Detect which cell encompasses the target text, then output its (x, y) center coordinate. 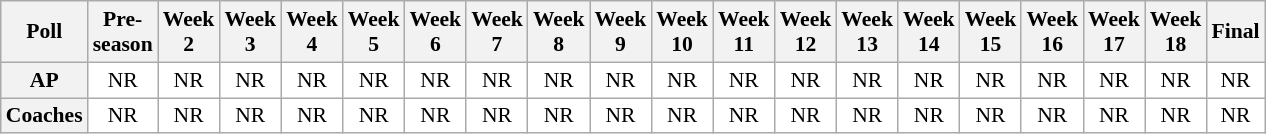
Week8 (559, 32)
Week16 (1052, 32)
Week12 (806, 32)
Poll (44, 32)
Week9 (621, 32)
Week14 (929, 32)
Week7 (497, 32)
Week11 (744, 32)
Week4 (312, 32)
Week13 (867, 32)
Week18 (1176, 32)
Coaches (44, 116)
Week10 (682, 32)
Pre-season (123, 32)
Week6 (435, 32)
AP (44, 80)
Week5 (374, 32)
Week2 (189, 32)
Week17 (1114, 32)
Final (1235, 32)
Week3 (250, 32)
Week15 (991, 32)
